Determine the [x, y] coordinate at the center of the cell enclosing the given text.  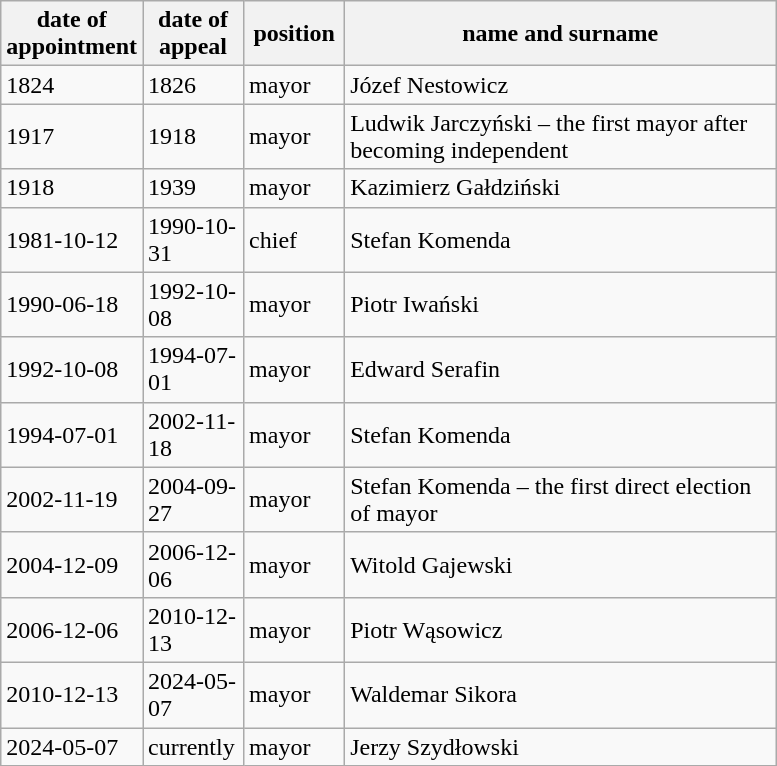
Witold Gajewski [560, 564]
Józef Nestowicz [560, 85]
1981-10-12 [72, 240]
position [294, 34]
1917 [72, 136]
Piotr Iwański [560, 304]
1990-06-18 [72, 304]
Ludwik Jarczyński – the first mayor after becoming independent [560, 136]
Edward Serafin [560, 370]
2002-11-18 [192, 434]
2004-09-27 [192, 500]
Jerzy Szydłowski [560, 747]
2004-12-09 [72, 564]
chief [294, 240]
1824 [72, 85]
currently [192, 747]
date of appeal [192, 34]
1990-10-31 [192, 240]
Kazimierz Gałdziński [560, 188]
date of appointment [72, 34]
1826 [192, 85]
Waldemar Sikora [560, 694]
name and surname [560, 34]
Stefan Komenda – the first direct election of mayor [560, 500]
1939 [192, 188]
2002-11-19 [72, 500]
Piotr Wąsowicz [560, 630]
